Detect which cell encompasses the target text, then output its [X, Y] center coordinate. 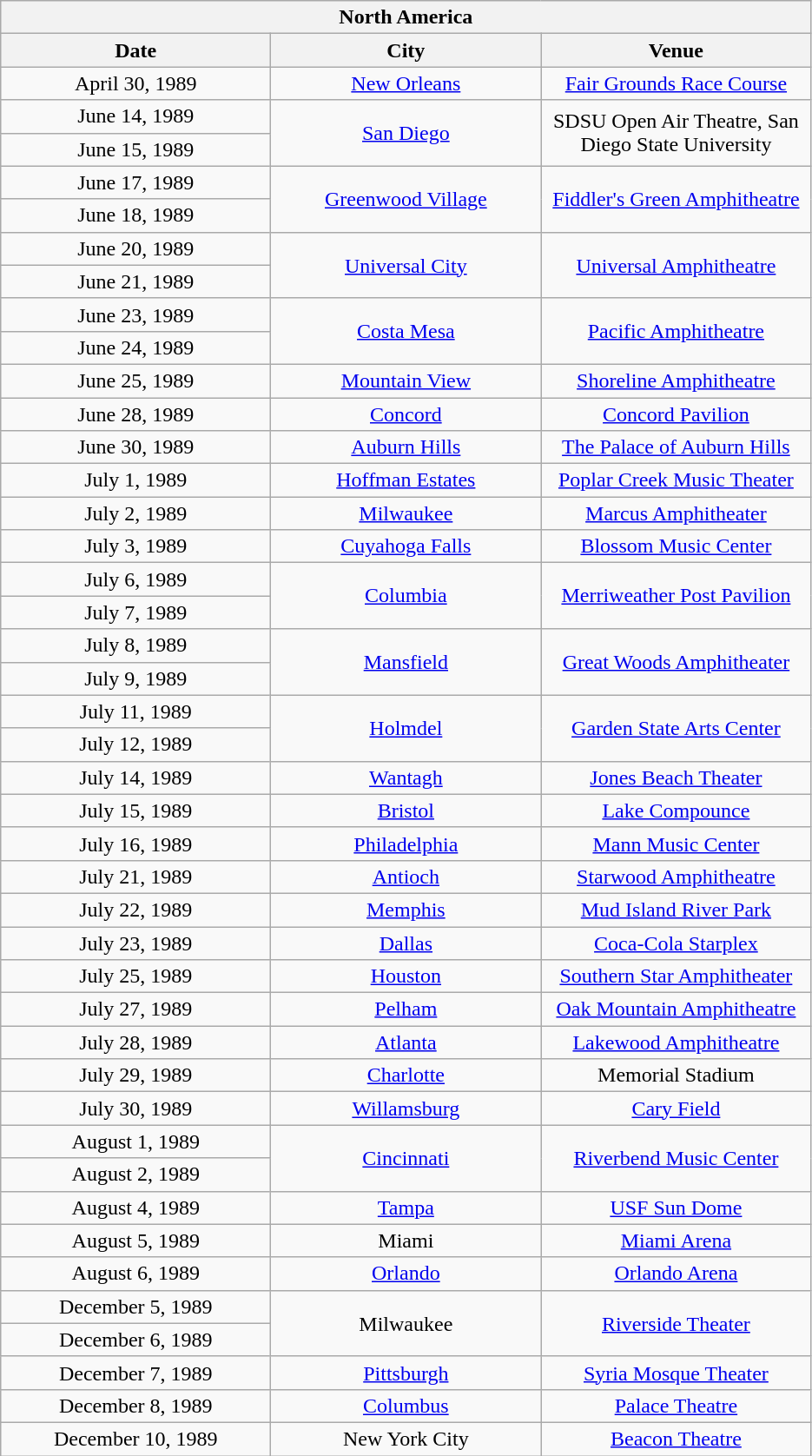
December 5, 1989 [135, 1307]
August 5, 1989 [135, 1241]
Mud Island River Park [676, 910]
Hoffman Estates [406, 480]
August 1, 1989 [135, 1142]
June 18, 1989 [135, 215]
North America [406, 17]
June 25, 1989 [135, 381]
Tampa [406, 1208]
Mann Music Center [676, 844]
Starwood Amphitheatre [676, 877]
Venue [676, 50]
July 6, 1989 [135, 579]
Memorial Stadium [676, 1075]
April 30, 1989 [135, 83]
Columbus [406, 1406]
Universal Amphitheatre [676, 265]
July 15, 1989 [135, 811]
December 7, 1989 [135, 1373]
Costa Mesa [406, 331]
December 8, 1989 [135, 1406]
July 3, 1989 [135, 546]
July 28, 1989 [135, 1042]
Coca-Cola Starplex [676, 943]
Holmdel [406, 728]
July 1, 1989 [135, 480]
July 25, 1989 [135, 976]
Willamsburg [406, 1109]
Concord [406, 414]
Bristol [406, 811]
July 29, 1989 [135, 1075]
Great Woods Amphitheater [676, 662]
Jones Beach Theater [676, 778]
July 22, 1989 [135, 910]
Orlando [406, 1274]
Shoreline Amphitheatre [676, 381]
Universal City [406, 265]
Oak Mountain Amphitheatre [676, 1009]
Marcus Amphitheater [676, 513]
December 6, 1989 [135, 1340]
June 14, 1989 [135, 116]
June 20, 1989 [135, 248]
Columbia [406, 596]
June 23, 1989 [135, 314]
Blossom Music Center [676, 546]
August 2, 1989 [135, 1175]
Fiddler's Green Amphitheatre [676, 199]
July 11, 1989 [135, 711]
June 15, 1989 [135, 149]
Orlando Arena [676, 1274]
Beacon Theatre [676, 1439]
Lakewood Amphitheatre [676, 1042]
Garden State Arts Center [676, 728]
Concord Pavilion [676, 414]
The Palace of Auburn Hills [676, 447]
Pacific Amphitheatre [676, 331]
June 24, 1989 [135, 347]
July 12, 1989 [135, 745]
Syria Mosque Theater [676, 1373]
USF Sun Dome [676, 1208]
June 30, 1989 [135, 447]
July 16, 1989 [135, 844]
San Diego [406, 133]
Lake Compounce [676, 811]
Philadelphia [406, 844]
July 21, 1989 [135, 877]
Southern Star Amphitheater [676, 976]
Date [135, 50]
Merriweather Post Pavilion [676, 596]
Cincinnati [406, 1158]
Mountain View [406, 381]
Antioch [406, 877]
Wantagh [406, 778]
July 9, 1989 [135, 678]
City [406, 50]
Memphis [406, 910]
Dallas [406, 943]
Pelham [406, 1009]
SDSU Open Air Theatre, San Diego State University [676, 133]
Houston [406, 976]
Pittsburgh [406, 1373]
Auburn Hills [406, 447]
July 23, 1989 [135, 943]
Atlanta [406, 1042]
Miami [406, 1241]
Palace Theatre [676, 1406]
August 4, 1989 [135, 1208]
Riverside Theater [676, 1323]
Cuyahoga Falls [406, 546]
New Orleans [406, 83]
Riverbend Music Center [676, 1158]
July 27, 1989 [135, 1009]
July 8, 1989 [135, 645]
Greenwood Village [406, 199]
New York City [406, 1439]
Miami Arena [676, 1241]
Poplar Creek Music Theater [676, 480]
July 30, 1989 [135, 1109]
June 17, 1989 [135, 182]
July 2, 1989 [135, 513]
June 21, 1989 [135, 281]
June 28, 1989 [135, 414]
Mansfield [406, 662]
December 10, 1989 [135, 1439]
Fair Grounds Race Course [676, 83]
July 14, 1989 [135, 778]
Cary Field [676, 1109]
Charlotte [406, 1075]
July 7, 1989 [135, 612]
August 6, 1989 [135, 1274]
